Determine the (X, Y) coordinate at the center of the cell enclosing the given text.  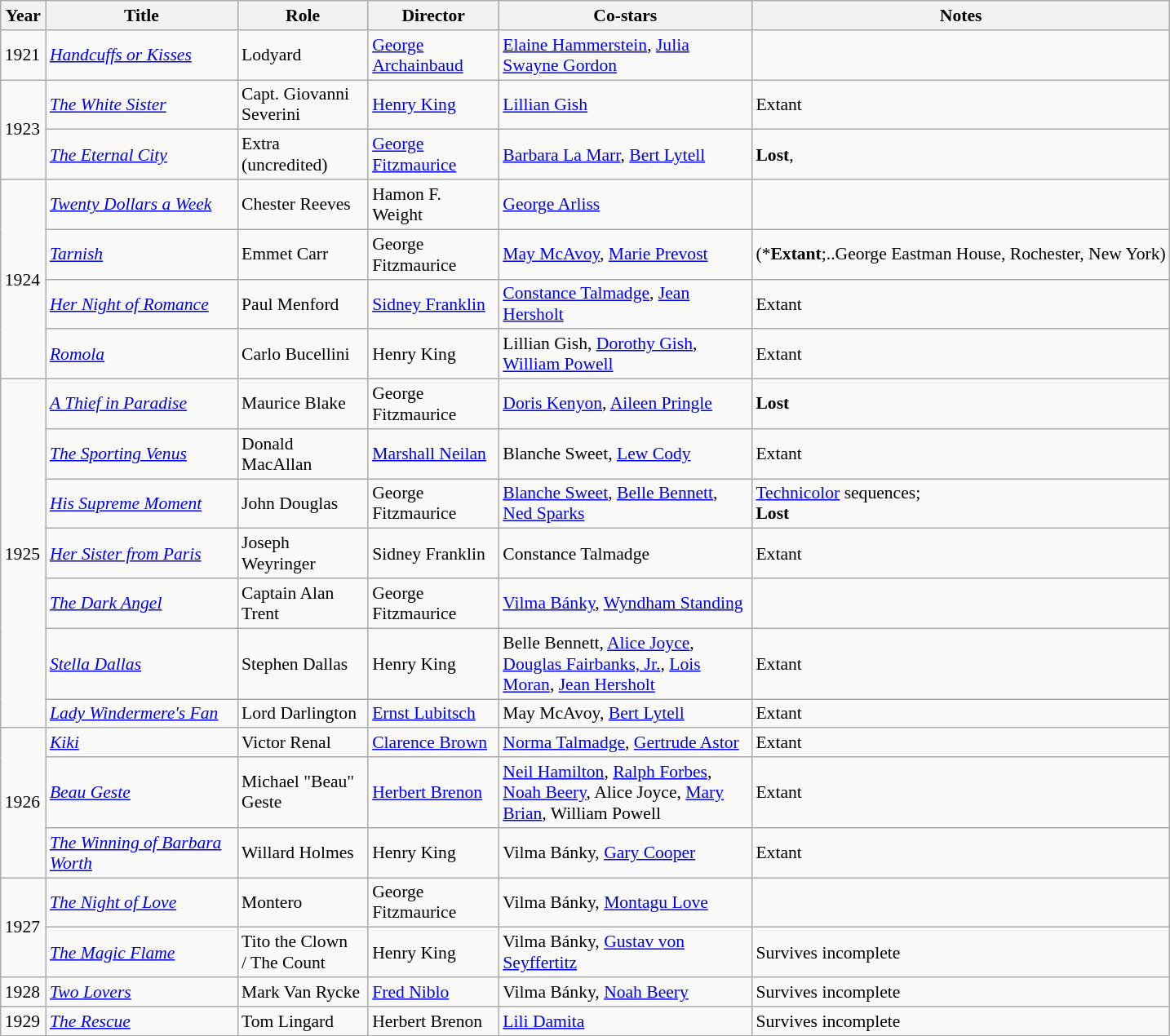
1928 (23, 992)
Romola (142, 354)
Lili Damita (625, 1021)
A Thief in Paradise (142, 405)
Stephen Dallas (303, 664)
1927 (23, 928)
The Eternal City (142, 155)
Capt. Giovanni Severini (303, 104)
Constance Talmadge (625, 553)
Blanche Sweet, Lew Cody (625, 454)
Vilma Bánky, Gary Cooper (625, 853)
Blanche Sweet, Belle Bennett, Ned Sparks (625, 504)
The White Sister (142, 104)
Tito the Clown / The Count (303, 953)
Extra (uncredited) (303, 155)
The Magic Flame (142, 953)
The Dark Angel (142, 604)
Montero (303, 902)
Belle Bennett, Alice Joyce, Douglas Fairbanks, Jr., Lois Moran, Jean Hersholt (625, 664)
Role (303, 15)
Emmet Carr (303, 255)
Lady Windermere's Fan (142, 714)
1921 (23, 55)
Handcuffs or Kisses (142, 55)
The Winning of Barbara Worth (142, 853)
Willard Holmes (303, 853)
Stella Dallas (142, 664)
Technicolor sequences;Lost (960, 504)
Lost (960, 405)
Vilma Bánky, Montagu Love (625, 902)
Notes (960, 15)
Chester Reeves (303, 204)
Elaine Hammerstein, Julia Swayne Gordon (625, 55)
Constance Talmadge, Jean Hersholt (625, 303)
1924 (23, 279)
George Archainbaud (433, 55)
The Sporting Venus (142, 454)
1926 (23, 803)
Donald MacAllan (303, 454)
1925 (23, 554)
Marshall Neilan (433, 454)
Lord Darlington (303, 714)
1929 (23, 1021)
Hamon F. Weight (433, 204)
The Rescue (142, 1021)
(*Extant;..George Eastman House, Rochester, New York) (960, 255)
Doris Kenyon, Aileen Pringle (625, 405)
Carlo Bucellini (303, 354)
Two Lovers (142, 992)
Lodyard (303, 55)
Vilma Bánky, Wyndham Standing (625, 604)
The Night of Love (142, 902)
Captain Alan Trent (303, 604)
Lillian Gish (625, 104)
Paul Menford (303, 303)
Tarnish (142, 255)
Title (142, 15)
1923 (23, 130)
Joseph Weyringer (303, 553)
Ernst Lubitsch (433, 714)
Director (433, 15)
Twenty Dollars a Week (142, 204)
Victor Renal (303, 743)
Lillian Gish, Dorothy Gish, William Powell (625, 354)
May McAvoy, Marie Prevost (625, 255)
Lost, (960, 155)
Her Sister from Paris (142, 553)
Tom Lingard (303, 1021)
George Arliss (625, 204)
Fred Niblo (433, 992)
Beau Geste (142, 793)
Clarence Brown (433, 743)
Norma Talmadge, Gertrude Astor (625, 743)
Vilma Bánky, Noah Beery (625, 992)
Neil Hamilton, Ralph Forbes, Noah Beery, Alice Joyce, Mary Brian, William Powell (625, 793)
Barbara La Marr, Bert Lytell (625, 155)
Maurice Blake (303, 405)
Michael "Beau" Geste (303, 793)
Mark Van Rycke (303, 992)
Kiki (142, 743)
Vilma Bánky, Gustav von Seyffertitz (625, 953)
Year (23, 15)
May McAvoy, Bert Lytell (625, 714)
His Supreme Moment (142, 504)
John Douglas (303, 504)
Co-stars (625, 15)
Her Night of Romance (142, 303)
